Scan for the cell matching the given text and deliver its (X, Y) coordinate at center. 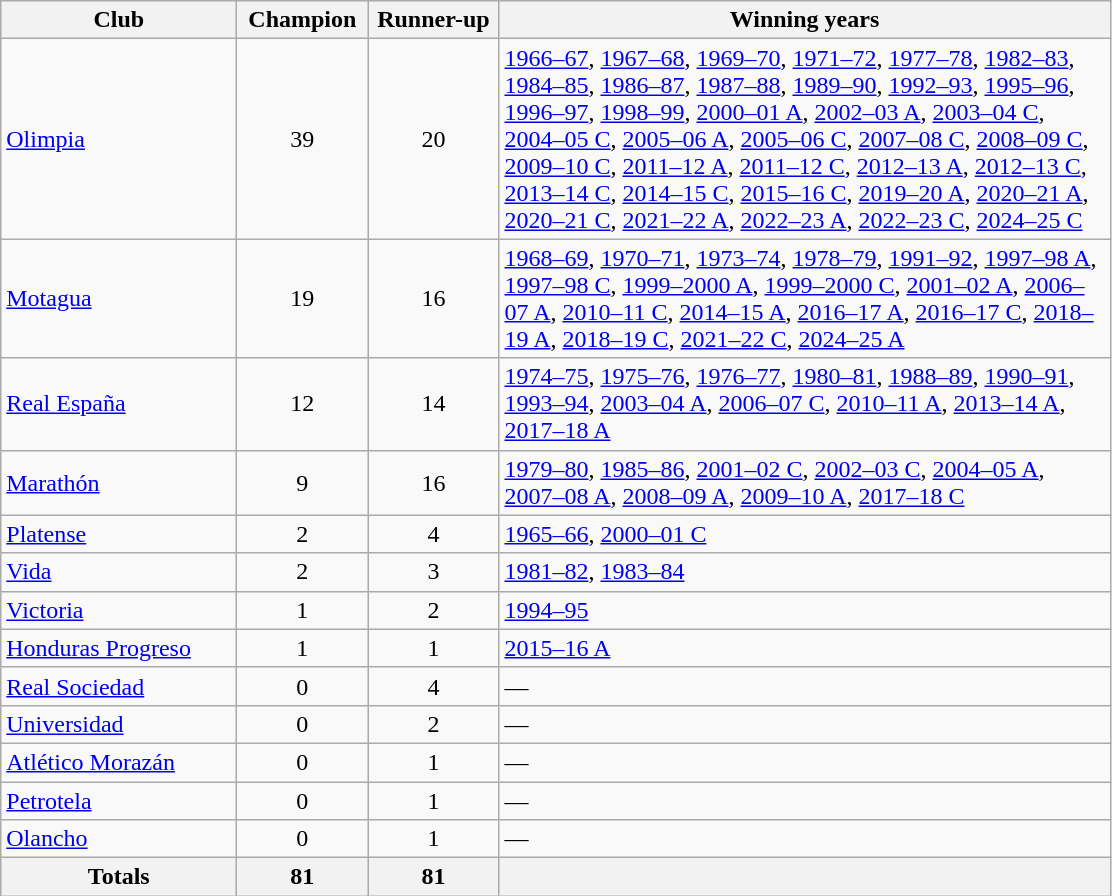
1981–82, 1983–84 (804, 572)
Motagua (119, 298)
20 (434, 139)
Victoria (119, 610)
Platense (119, 534)
1994–95 (804, 610)
Marathón (119, 482)
Champion (302, 20)
Olancho (119, 839)
1965–66, 2000–01 C (804, 534)
Olimpia (119, 139)
Atlético Morazán (119, 762)
19 (302, 298)
Club (119, 20)
Totals (119, 877)
Real Sociedad (119, 686)
Real España (119, 404)
1979–80, 1985–86, 2001–02 C, 2002–03 C, 2004–05 A, 2007–08 A, 2008–09 A, 2009–10 A, 2017–18 C (804, 482)
Universidad (119, 724)
Winning years (804, 20)
Runner-up (434, 20)
Vida (119, 572)
12 (302, 404)
Honduras Progreso (119, 648)
39 (302, 139)
1974–75, 1975–76, 1976–77, 1980–81, 1988–89, 1990–91, 1993–94, 2003–04 A, 2006–07 C, 2010–11 A, 2013–14 A, 2017–18 A (804, 404)
14 (434, 404)
3 (434, 572)
2015–16 A (804, 648)
Petrotela (119, 801)
9 (302, 482)
